Find where the given text appears and provide that cell's center as [X, Y] coordinate. 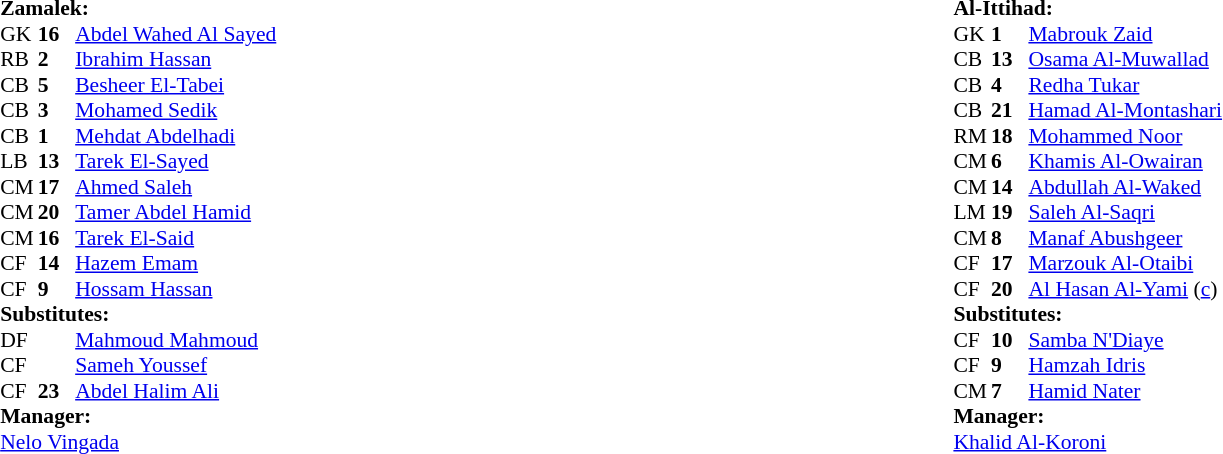
2 [57, 59]
Saleh Al-Saqri [1125, 213]
Tarek El-Sayed [176, 161]
Hossam Hassan [176, 289]
8 [1010, 238]
Sameh Youssef [176, 365]
Hamad Al-Montashari [1125, 111]
RB [19, 59]
5 [57, 85]
LM [972, 213]
Abdel Halim Ali [176, 391]
Ahmed Saleh [176, 187]
Ibrahim Hassan [176, 59]
Tarek El-Said [176, 238]
10 [1010, 340]
Mohammed Noor [1125, 136]
3 [57, 111]
4 [1010, 85]
Mahmoud Mahmoud [176, 340]
Besheer El-Tabei [176, 85]
21 [1010, 111]
Mohamed Sedik [176, 111]
23 [57, 391]
Marzouk Al-Otaibi [1125, 263]
Abdel Wahed Al Sayed [176, 34]
Osama Al-Muwallad [1125, 59]
Manaf Abushgeer [1125, 238]
Hamid Nater [1125, 391]
Mehdat Abdelhadi [176, 136]
18 [1010, 136]
19 [1010, 213]
LB [19, 161]
Tamer Abdel Hamid [176, 213]
Hamzah Idris [1125, 365]
7 [1010, 391]
RM [972, 136]
Redha Tukar [1125, 85]
DF [19, 340]
Khamis Al-Owairan [1125, 161]
Samba N'Diaye [1125, 340]
Hazem Emam [176, 263]
Mabrouk Zaid [1125, 34]
6 [1010, 161]
Abdullah Al-Waked [1125, 187]
Al Hasan Al-Yami (c) [1125, 289]
